Extract the [x, y] coordinate from the center of the cell holding the provided text.  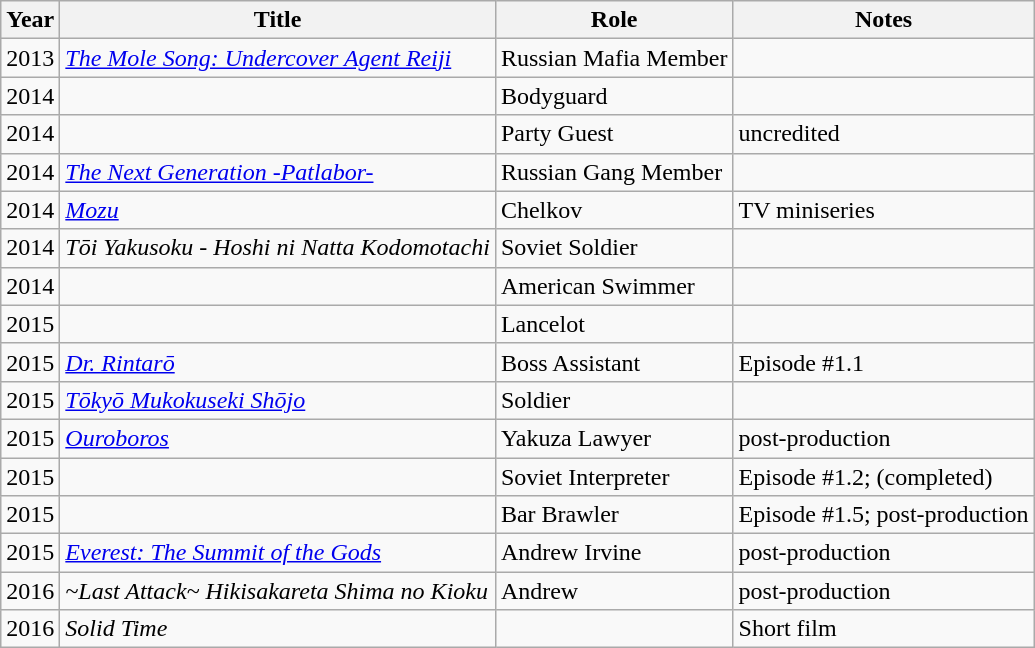
2013 [30, 58]
Russian Gang Member [614, 172]
Solid Time [278, 629]
Episode #1.1 [884, 362]
Tōi Yakusoku - Hoshi ni Natta Kodomotachi [278, 248]
The Next Generation -Patlabor- [278, 172]
Soviet Soldier [614, 248]
Episode #1.2; (completed) [884, 477]
Andrew Irvine [614, 553]
Bar Brawler [614, 515]
Soviet Interpreter [614, 477]
Lancelot [614, 324]
Chelkov [614, 210]
Boss Assistant [614, 362]
Everest: The Summit of the Gods [278, 553]
Short film [884, 629]
Ouroboros [278, 438]
Bodyguard [614, 96]
Andrew [614, 591]
Dr. Rintarō [278, 362]
Notes [884, 20]
Role [614, 20]
Mozu [278, 210]
Title [278, 20]
Episode #1.5; post-production [884, 515]
Tōkyō Mukokuseki Shōjo [278, 400]
American Swimmer [614, 286]
Yakuza Lawyer [614, 438]
Russian Mafia Member [614, 58]
Soldier [614, 400]
The Mole Song: Undercover Agent Reiji [278, 58]
TV miniseries [884, 210]
Year [30, 20]
uncredited [884, 134]
~Last Attack~ Hikisakareta Shima no Kioku [278, 591]
Party Guest [614, 134]
